Find where the given text appears and provide that cell's center as [X, Y] coordinate. 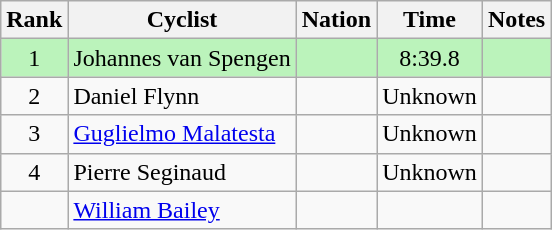
Rank [34, 20]
3 [34, 134]
2 [34, 96]
Cyclist [182, 20]
1 [34, 58]
Notes [516, 20]
Pierre Seginaud [182, 172]
8:39.8 [430, 58]
Nation [336, 20]
4 [34, 172]
Guglielmo Malatesta [182, 134]
Johannes van Spengen [182, 58]
Daniel Flynn [182, 96]
Time [430, 20]
William Bailey [182, 210]
